Pinpoint the cell where the given text exists, returning its (X, Y) midpoint coordinate. 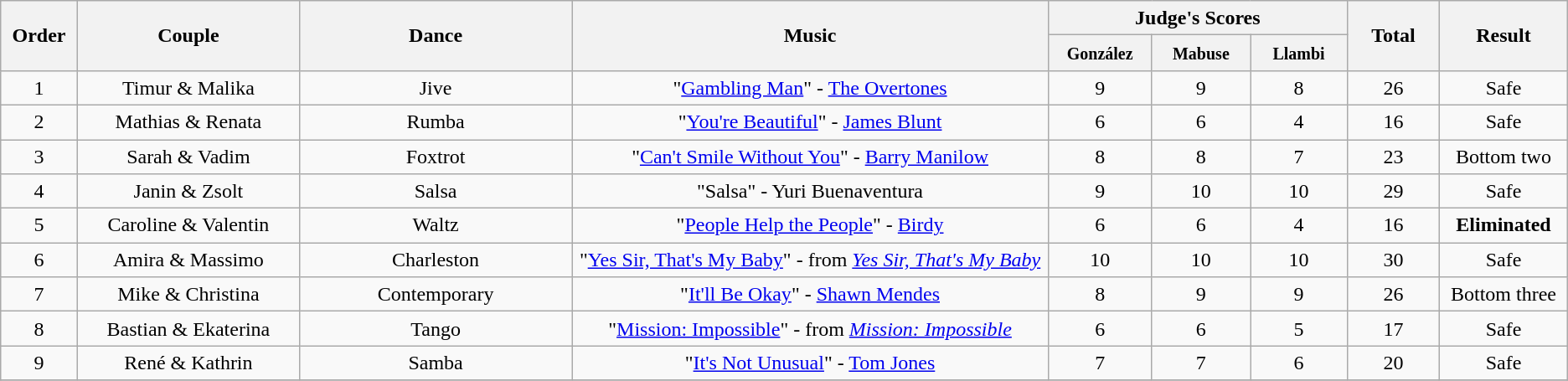
"People Help the People" - Birdy (811, 226)
Timur & Malika (188, 87)
"You're Beautiful" - James Blunt (811, 122)
Caroline & Valentin (188, 226)
Amira & Massimo (188, 260)
Llambi (1298, 54)
Result (1504, 36)
Eliminated (1504, 226)
Charleston (436, 260)
Bottom two (1504, 156)
"Salsa" - Yuri Buenaventura (811, 191)
Music (811, 36)
"Gambling Man" - The Overtones (811, 87)
2 (39, 122)
Mike & Christina (188, 295)
Contemporary (436, 295)
González (1101, 54)
René & Kathrin (188, 363)
Salsa (436, 191)
"Mission: Impossible" - from Mission: Impossible (811, 328)
Bottom three (1504, 295)
"Yes Sir, That's My Baby" - from Yes Sir, That's My Baby (811, 260)
Total (1394, 36)
Judge's Scores (1198, 18)
Order (39, 36)
23 (1394, 156)
Sarah & Vadim (188, 156)
Waltz (436, 226)
20 (1394, 363)
"It'll Be Okay" - Shawn Mendes (811, 295)
3 (39, 156)
30 (1394, 260)
Dance (436, 36)
Tango (436, 328)
"It's Not Unusual" - Tom Jones (811, 363)
Couple (188, 36)
Mathias & Renata (188, 122)
Foxtrot (436, 156)
"Can't Smile Without You" - Barry Manilow (811, 156)
Bastian & Ekaterina (188, 328)
Rumba (436, 122)
29 (1394, 191)
Mabuse (1201, 54)
1 (39, 87)
Samba (436, 363)
17 (1394, 328)
Janin & Zsolt (188, 191)
Jive (436, 87)
